Find where the given text appears and provide that cell's center as [X, Y] coordinate. 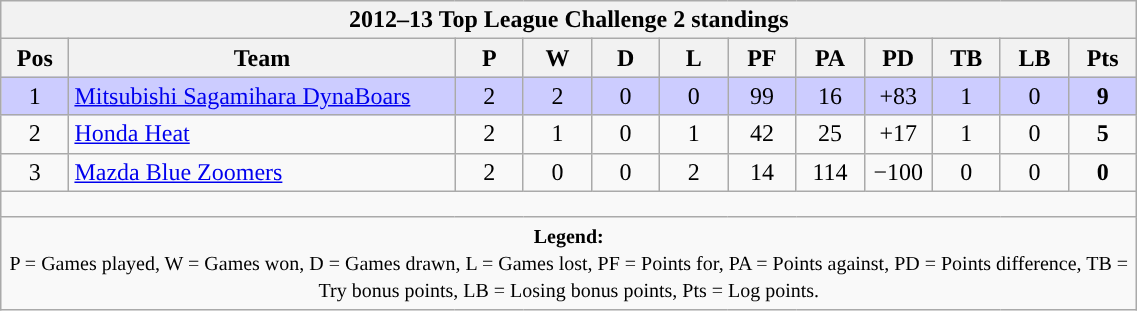
PD [898, 58]
114 [830, 172]
P [489, 58]
Mitsubishi Sagamihara DynaBoars [262, 96]
Mazda Blue Zoomers [262, 172]
+17 [898, 134]
Pts [1103, 58]
PA [830, 58]
14 [762, 172]
L [694, 58]
16 [830, 96]
−100 [898, 172]
+83 [898, 96]
Team [262, 58]
3 [35, 172]
9 [1103, 96]
25 [830, 134]
W [557, 58]
5 [1103, 134]
D [625, 58]
PF [762, 58]
LB [1034, 58]
Honda Heat [262, 134]
42 [762, 134]
TB [966, 58]
Pos [35, 58]
99 [762, 96]
2012–13 Top League Challenge 2 standings [569, 20]
